From the cell containing the given text, extract its center point as (X, Y) coordinate. 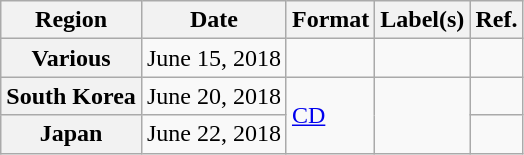
June 20, 2018 (214, 96)
June 22, 2018 (214, 134)
Region (72, 20)
Various (72, 58)
Japan (72, 134)
Ref. (496, 20)
South Korea (72, 96)
June 15, 2018 (214, 58)
Date (214, 20)
CD (330, 115)
Label(s) (422, 20)
Format (330, 20)
